Locate the cell with the specified text and output its (x, y) center coordinate. 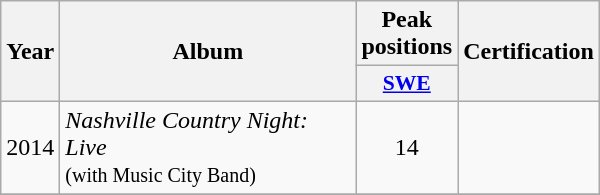
14 (407, 147)
2014 (30, 147)
Certification (529, 52)
Album (208, 52)
Year (30, 52)
Nashville Country Night: Live(with Music City Band) (208, 147)
SWE (407, 84)
Peak positions (407, 34)
